Pinpoint the cell where the given text exists, returning its (x, y) midpoint coordinate. 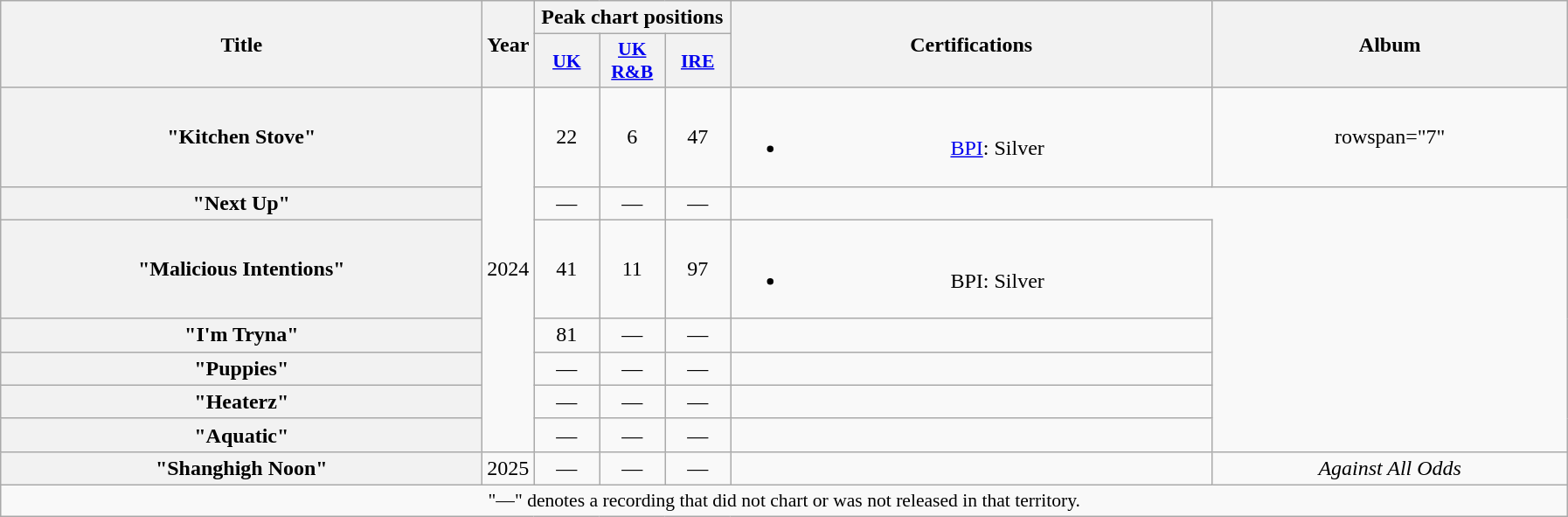
81 (566, 335)
rowspan="7" (1390, 136)
41 (566, 269)
47 (697, 136)
"Malicious Intentions" (241, 269)
"Shanghigh Noon" (241, 468)
"Puppies" (241, 368)
22 (566, 136)
"I'm Tryna" (241, 335)
Album (1390, 44)
IRE (697, 61)
6 (633, 136)
"—" denotes a recording that did not chart or was not released in that territory. (785, 500)
"Aquatic" (241, 435)
"Heaterz" (241, 402)
"Kitchen Stove" (241, 136)
Title (241, 44)
UKR&B (633, 61)
Certifications (972, 44)
97 (697, 269)
Against All Odds (1390, 468)
"Next Up" (241, 203)
Year (509, 44)
2025 (509, 468)
Peak chart positions (633, 17)
UK (566, 61)
11 (633, 269)
2024 (509, 269)
